Provide the (x, y) coordinate of the cell's center where the given text is located.  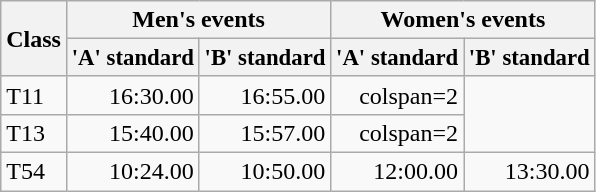
Class (34, 39)
15:40.00 (132, 133)
15:57.00 (265, 133)
T11 (34, 95)
10:50.00 (265, 172)
12:00.00 (398, 172)
T13 (34, 133)
Women's events (463, 20)
T54 (34, 172)
16:30.00 (132, 95)
13:30.00 (530, 172)
10:24.00 (132, 172)
Men's events (198, 20)
16:55.00 (265, 95)
